Provide the (x, y) coordinate of the cell's center where the given text is located.  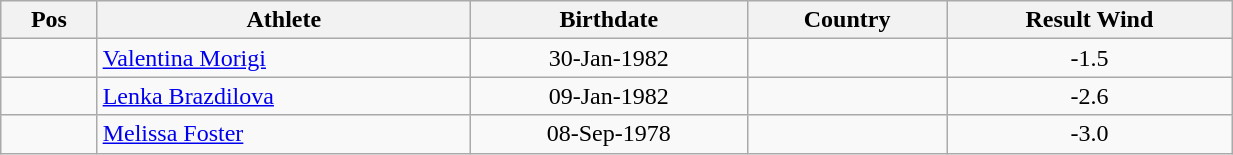
Birthdate (608, 20)
-2.6 (1089, 96)
30-Jan-1982 (608, 58)
Melissa Foster (284, 134)
Valentina Morigi (284, 58)
09-Jan-1982 (608, 96)
Country (847, 20)
Athlete (284, 20)
-3.0 (1089, 134)
-1.5 (1089, 58)
Pos (49, 20)
Result Wind (1089, 20)
Lenka Brazdilova (284, 96)
08-Sep-1978 (608, 134)
